Identify which cell holds the provided text, then report its (x, y) central coordinate. 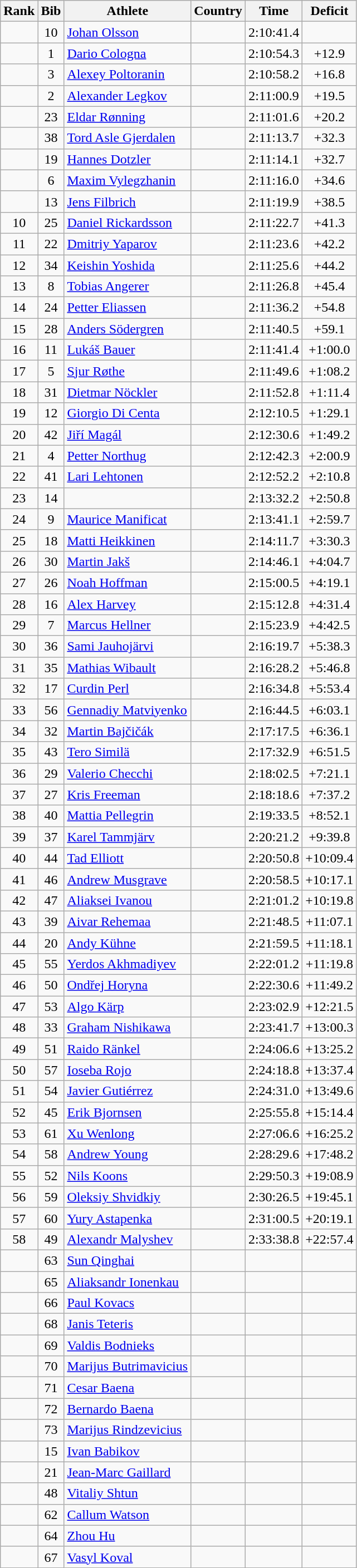
2:11:41.4 (273, 350)
Yerdos Akhmadiyev (128, 964)
2:15:23.9 (273, 625)
2:11:19.9 (273, 201)
+6:36.1 (330, 731)
Marcus Hellner (128, 625)
2:11:52.8 (273, 392)
Tero Similä (128, 752)
Tord Asle Gjerdalen (128, 138)
+3:30.3 (330, 540)
72 (51, 1409)
+59.1 (330, 329)
2:17:32.9 (273, 752)
+19.5 (330, 96)
2:33:38.8 (273, 1239)
2:14:46.1 (273, 561)
+4:04.7 (330, 561)
+22:57.4 (330, 1239)
71 (51, 1388)
+2:10.8 (330, 477)
4 (51, 456)
Johan Olsson (128, 32)
+16:25.2 (330, 1133)
2:11:49.6 (273, 371)
Andrew Young (128, 1155)
+11:19.8 (330, 964)
68 (51, 1324)
+1:11.4 (330, 392)
2:16:34.8 (273, 689)
Deficit (330, 11)
2:23:02.9 (273, 1007)
2:11:13.7 (273, 138)
Dario Cologna (128, 53)
Erik Bjornsen (128, 1112)
Oleksiy Shvidkiy (128, 1197)
2:10:54.3 (273, 53)
Alexander Legkov (128, 96)
Daniel Rickardsson (128, 223)
+4:31.4 (330, 604)
Graham Nishikawa (128, 1028)
Tobias Angerer (128, 287)
9 (51, 519)
6 (51, 180)
Xu Wenlong (128, 1133)
2:15:00.5 (273, 583)
2:20:21.2 (273, 837)
2:25:55.8 (273, 1112)
+34.6 (330, 180)
+4:42.5 (330, 625)
Raido Ränkel (128, 1049)
+19:08.9 (330, 1176)
59 (51, 1197)
73 (51, 1430)
Jean-Marc Gaillard (128, 1472)
Hannes Dotzler (128, 159)
+12.9 (330, 53)
Lukáš Bauer (128, 350)
2:11:40.5 (273, 329)
+11:18.1 (330, 943)
Janis Teteris (128, 1324)
Eldar Rønning (128, 117)
Petter Northug (128, 456)
2:11:25.6 (273, 265)
62 (51, 1515)
2:18:18.6 (273, 795)
Aivar Rehemaa (128, 921)
+20.2 (330, 117)
Tad Elliott (128, 858)
1 (51, 53)
Aliaksei Ivanou (128, 900)
Bib (51, 11)
Ivan Babikov (128, 1451)
+38.5 (330, 201)
Dmitriy Yaparov (128, 244)
2:11:00.9 (273, 96)
Sjur Røthe (128, 371)
2:17:17.5 (273, 731)
2:24:18.8 (273, 1070)
2:12:30.6 (273, 435)
Keishin Yoshida (128, 265)
Petter Eliassen (128, 308)
2:24:31.0 (273, 1091)
Jiří Magál (128, 435)
2:10:41.4 (273, 32)
Nils Koons (128, 1176)
2:16:44.5 (273, 710)
+13:25.2 (330, 1049)
+32.7 (330, 159)
+2:00.9 (330, 456)
Jens Filbrich (128, 201)
Alexey Poltoranin (128, 75)
2:11:36.2 (273, 308)
+10:19.8 (330, 900)
+2:59.7 (330, 519)
2:12:42.3 (273, 456)
Callum Watson (128, 1515)
2:21:59.5 (273, 943)
2:13:32.2 (273, 498)
Noah Hoffman (128, 583)
67 (51, 1557)
Karel Tammjärv (128, 837)
Zhou Hu (128, 1536)
Matti Heikkinen (128, 540)
2:27:06.6 (273, 1133)
Algo Kärp (128, 1007)
2:21:01.2 (273, 900)
+17:48.2 (330, 1155)
Ioseba Rojo (128, 1070)
+41.3 (330, 223)
2:20:58.5 (273, 879)
+44.2 (330, 265)
2:14:11.7 (273, 540)
Sun Qinghai (128, 1260)
66 (51, 1303)
2:11:22.7 (273, 223)
2:12:52.2 (273, 477)
+15:14.4 (330, 1112)
+6:03.1 (330, 710)
+11:49.2 (330, 985)
3 (51, 75)
Marijus Rindzevicius (128, 1430)
Valerio Checchi (128, 773)
2:19:33.5 (273, 816)
+1:08.2 (330, 371)
Vitaliy Shtun (128, 1493)
+42.2 (330, 244)
Alexandr Malyshev (128, 1239)
Aliaksandr Ionenkau (128, 1281)
Javier Gutiérrez (128, 1091)
61 (51, 1133)
+13:00.3 (330, 1028)
+19:45.1 (330, 1197)
2:11:14.1 (273, 159)
+5:53.4 (330, 689)
Rank (19, 11)
+12:21.5 (330, 1007)
2:22:30.6 (273, 985)
2:21:48.5 (273, 921)
Ondřej Horyna (128, 985)
+20:19.1 (330, 1218)
69 (51, 1345)
64 (51, 1536)
2:22:01.2 (273, 964)
Lari Lehtonen (128, 477)
+16.8 (330, 75)
+1:00.0 (330, 350)
2:28:29.6 (273, 1155)
+7:21.1 (330, 773)
+10:09.4 (330, 858)
2:15:12.8 (273, 604)
Marijus Butrimavicius (128, 1367)
Maurice Manificat (128, 519)
+13:37.4 (330, 1070)
7 (51, 625)
2:11:01.6 (273, 117)
+2:50.8 (330, 498)
+54.8 (330, 308)
Cesar Baena (128, 1388)
Andy Kühne (128, 943)
2:12:10.5 (273, 413)
Yury Astapenka (128, 1218)
2:24:06.6 (273, 1049)
Kris Freeman (128, 795)
+9:39.8 (330, 837)
Vasyl Koval (128, 1557)
63 (51, 1260)
Sami Jauhojärvi (128, 647)
8 (51, 287)
2:18:02.5 (273, 773)
2:16:19.7 (273, 647)
+7:37.2 (330, 795)
70 (51, 1367)
2 (51, 96)
2:13:41.1 (273, 519)
+1:29.1 (330, 413)
+13:49.6 (330, 1091)
+5:46.8 (330, 668)
Dietmar Nöckler (128, 392)
Curdin Perl (128, 689)
+45.4 (330, 287)
Valdis Bodnieks (128, 1345)
2:30:26.5 (273, 1197)
Martin Jakš (128, 561)
5 (51, 371)
65 (51, 1281)
Country (218, 11)
+8:52.1 (330, 816)
+11:07.1 (330, 921)
2:11:23.6 (273, 244)
Mattia Pellegrin (128, 816)
Maxim Vylegzhanin (128, 180)
2:29:50.3 (273, 1176)
+5:38.3 (330, 647)
2:10:58.2 (273, 75)
60 (51, 1218)
Time (273, 11)
2:23:41.7 (273, 1028)
2:31:00.5 (273, 1218)
Bernardo Baena (128, 1409)
Gennadiy Matviyenko (128, 710)
+4:19.1 (330, 583)
+32.3 (330, 138)
Giorgio Di Centa (128, 413)
Andrew Musgrave (128, 879)
2:11:26.8 (273, 287)
+1:49.2 (330, 435)
Anders Södergren (128, 329)
2:16:28.2 (273, 668)
+6:51.5 (330, 752)
Martin Bajčičák (128, 731)
2:11:16.0 (273, 180)
Paul Kovacs (128, 1303)
Alex Harvey (128, 604)
2:20:50.8 (273, 858)
Mathias Wibault (128, 668)
+10:17.1 (330, 879)
Athlete (128, 11)
